Return the (x, y) coordinate for the center point of the cell that contains the specified text.  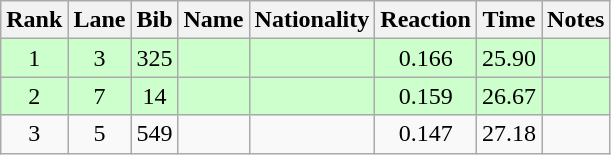
26.67 (510, 96)
27.18 (510, 134)
0.166 (426, 58)
0.147 (426, 134)
0.159 (426, 96)
25.90 (510, 58)
5 (100, 134)
549 (154, 134)
7 (100, 96)
Notes (576, 20)
Lane (100, 20)
Nationality (312, 20)
325 (154, 58)
Bib (154, 20)
Name (214, 20)
14 (154, 96)
2 (34, 96)
Reaction (426, 20)
Rank (34, 20)
1 (34, 58)
Time (510, 20)
